Locate the cell with the specified text and output its [x, y] center coordinate. 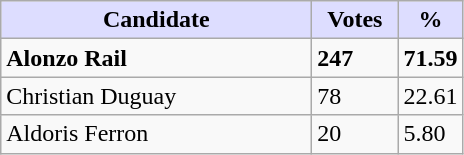
247 [355, 58]
71.59 [430, 58]
Alonzo Rail [156, 58]
% [430, 20]
Votes [355, 20]
22.61 [430, 96]
20 [355, 134]
Christian Duguay [156, 96]
5.80 [430, 134]
Candidate [156, 20]
Aldoris Ferron [156, 134]
78 [355, 96]
